Scan for the cell matching the given text and deliver its (x, y) coordinate at center. 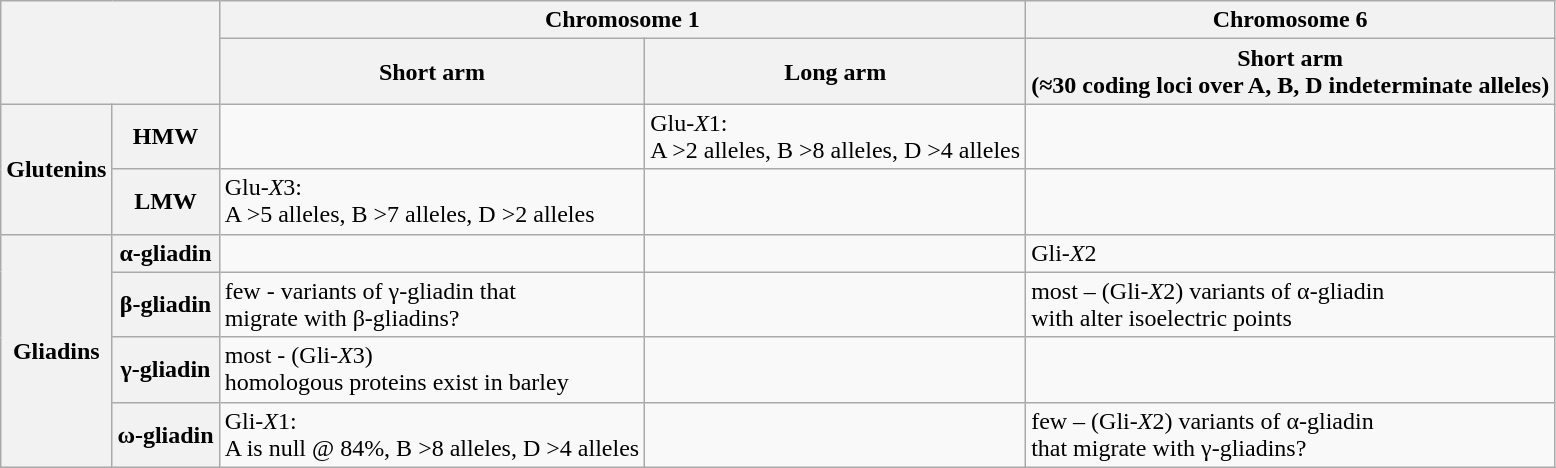
few - variants of γ-gliadin thatmigrate with β-gliadins? (432, 304)
Chromosome 1 (622, 20)
LMW (166, 202)
α-gliadin (166, 253)
β-gliadin (166, 304)
Chromosome 6 (1290, 20)
Gliadins (56, 350)
Glu-X1:A >2 alleles, B >8 alleles, D >4 alleles (836, 136)
Long arm (836, 72)
few – (Gli-X2) variants of α-gliadinthat migrate with γ-gliadins? (1290, 434)
ω-gliadin (166, 434)
most – (Gli-X2) variants of α-gliadinwith alter isoelectric points (1290, 304)
Glu-X3:A >5 alleles, B >7 alleles, D >2 alleles (432, 202)
Gli-X2 (1290, 253)
HMW (166, 136)
Gli-X1:A is null @ 84%, B >8 alleles, D >4 alleles (432, 434)
Glutenins (56, 169)
most - (Gli-X3)homologous proteins exist in barley (432, 370)
Short arm (432, 72)
γ-gliadin (166, 370)
Short arm(≈30 coding loci over A, B, D indeterminate alleles) (1290, 72)
